Return the [X, Y] coordinate for the center point of the cell that contains the specified text.  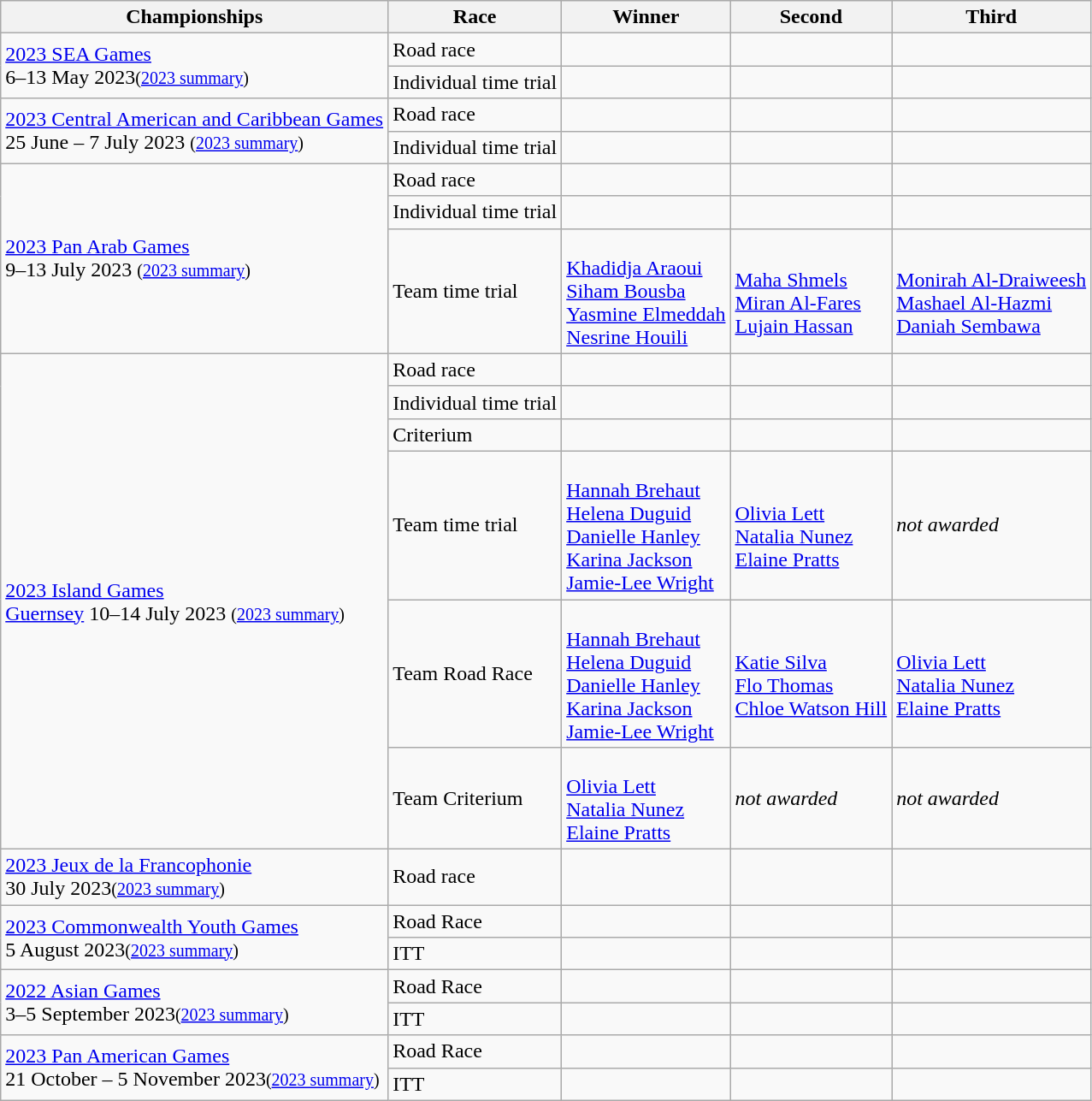
Winner [646, 17]
Second [811, 17]
Maha ShmelsMiran Al-FaresLujain Hassan [811, 291]
Race [475, 17]
Khadidja AraouiSiham BousbaYasmine ElmeddahNesrine Houili [646, 291]
Criterium [475, 435]
2023 SEA Games 6–13 May 2023(2023 summary) [195, 66]
2023 Pan American Games 21 October – 5 November 2023(2023 summary) [195, 1068]
Third [992, 17]
2022 Asian Games 3–5 September 2023(2023 summary) [195, 1003]
2023 Commonwealth Youth Games 5 August 2023(2023 summary) [195, 938]
Championships [195, 17]
Team Road Race [475, 672]
Monirah Al-DraiweeshMashael Al-HazmiDaniah Sembawa [992, 291]
Katie SilvaFlo ThomasChloe Watson Hill [811, 672]
2023 Jeux de la Francophonie 30 July 2023(2023 summary) [195, 878]
2023 Central American and Caribbean Games 25 June – 7 July 2023 (2023 summary) [195, 131]
2023 Island Games Guernsey 10–14 July 2023 (2023 summary) [195, 601]
2023 Pan Arab Games 9–13 July 2023 (2023 summary) [195, 258]
Team Criterium [475, 799]
